From the cell containing the given text, extract its center point as [X, Y] coordinate. 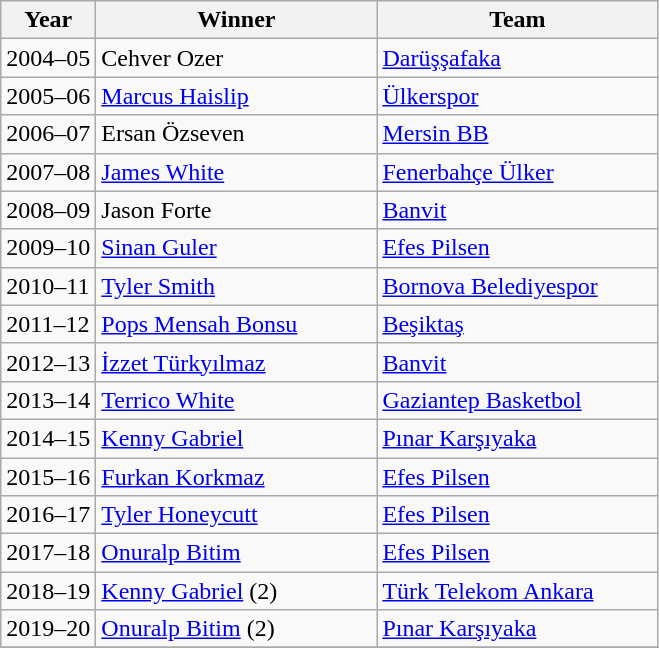
Gaziantep Basketbol [518, 400]
2013–14 [48, 400]
Cehver Ozer [236, 58]
Tyler Honeycutt [236, 515]
Team [518, 20]
Year [48, 20]
Türk Telekom Ankara [518, 591]
Pops Mensah Bonsu [236, 324]
2008–09 [48, 210]
2012–13 [48, 362]
Kenny Gabriel [236, 438]
Furkan Korkmaz [236, 477]
Mersin BB [518, 134]
2006–07 [48, 134]
Kenny Gabriel (2) [236, 591]
2011–12 [48, 324]
Ersan Özseven [236, 134]
2005–06 [48, 96]
Fenerbahçe Ülker [518, 172]
Beşiktaş [518, 324]
2019–20 [48, 629]
2007–08 [48, 172]
2004–05 [48, 58]
Onuralp Bitim (2) [236, 629]
Tyler Smith [236, 286]
Terrico White [236, 400]
Winner [236, 20]
Marcus Haislip [236, 96]
2017–18 [48, 553]
Darüşşafaka [518, 58]
2016–17 [48, 515]
Jason Forte [236, 210]
2010–11 [48, 286]
2015–16 [48, 477]
Sinan Guler [236, 248]
2009–10 [48, 248]
Ülkerspor [518, 96]
Onuralp Bitim [236, 553]
2018–19 [48, 591]
Bornova Belediyespor [518, 286]
James White [236, 172]
İzzet Türkyılmaz [236, 362]
2014–15 [48, 438]
